Determine the [X, Y] coordinate at the center of the cell enclosing the given text.  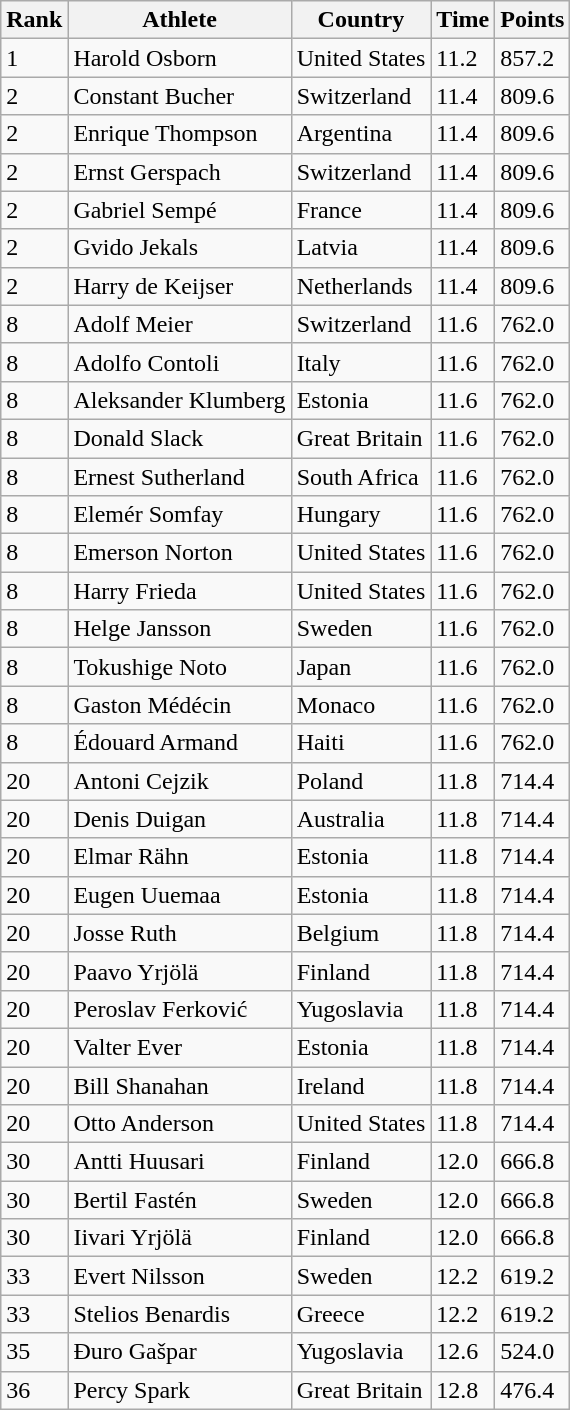
Peroslav Ferković [180, 1009]
Valter Ever [180, 1047]
Ireland [361, 1085]
Bill Shanahan [180, 1085]
Monaco [361, 705]
524.0 [532, 1352]
Points [532, 20]
Édouard Armand [180, 743]
Argentina [361, 134]
Adolfo Contoli [180, 362]
35 [34, 1352]
Otto Anderson [180, 1124]
Harry Frieda [180, 591]
Helge Jansson [180, 629]
Greece [361, 1314]
Australia [361, 819]
South Africa [361, 477]
Harry de Keijser [180, 286]
Athlete [180, 20]
Donald Slack [180, 438]
Aleksander Klumberg [180, 400]
Constant Bucher [180, 96]
Stelios Benardis [180, 1314]
Elmar Rähn [180, 857]
Denis Duigan [180, 819]
Eugen Uuemaa [180, 895]
France [361, 210]
Italy [361, 362]
Antti Huusari [180, 1162]
Bertil Fastén [180, 1200]
Hungary [361, 515]
Enrique Thompson [180, 134]
Evert Nilsson [180, 1276]
Haiti [361, 743]
Japan [361, 667]
Time [463, 20]
Tokushige Noto [180, 667]
Poland [361, 781]
Emerson Norton [180, 553]
Ernest Sutherland [180, 477]
Ernst Gerspach [180, 172]
857.2 [532, 58]
Josse Ruth [180, 933]
Ðuro Gašpar [180, 1352]
476.4 [532, 1390]
36 [34, 1390]
Netherlands [361, 286]
Belgium [361, 933]
12.6 [463, 1352]
Adolf Meier [180, 324]
Gabriel Sempé [180, 210]
Elemér Somfay [180, 515]
Paavo Yrjölä [180, 971]
Country [361, 20]
1 [34, 58]
Rank [34, 20]
Percy Spark [180, 1390]
12.8 [463, 1390]
Iivari Yrjölä [180, 1238]
Harold Osborn [180, 58]
Gaston Médécin [180, 705]
Antoni Cejzik [180, 781]
11.2 [463, 58]
Latvia [361, 248]
Gvido Jekals [180, 248]
